From the cell containing the given text, extract its center point as [X, Y] coordinate. 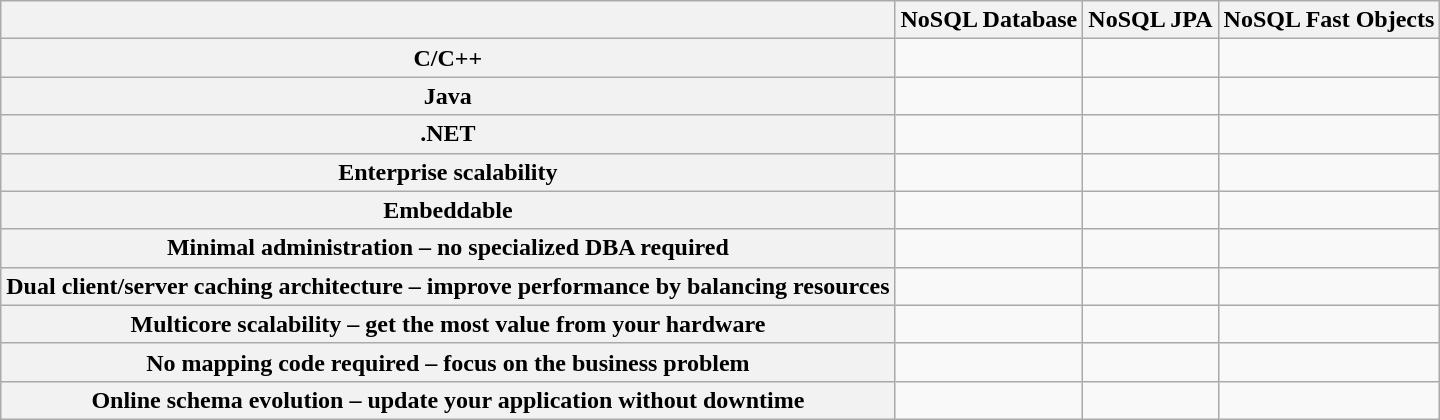
Dual client/server caching architecture – improve performance by balancing resources [448, 286]
Online schema evolution – update your application without downtime [448, 400]
C/C++ [448, 58]
Enterprise scalability [448, 172]
NoSQL Fast Objects [1329, 20]
Embeddable [448, 210]
No mapping code required – focus on the business problem [448, 362]
Multicore scalability – get the most value from your hardware [448, 324]
NoSQL JPA [1150, 20]
Minimal administration – no specialized DBA required [448, 248]
NoSQL Database [989, 20]
.NET [448, 134]
Java [448, 96]
